For the text-containing cell, return its midpoint in (x, y) coordinate format. 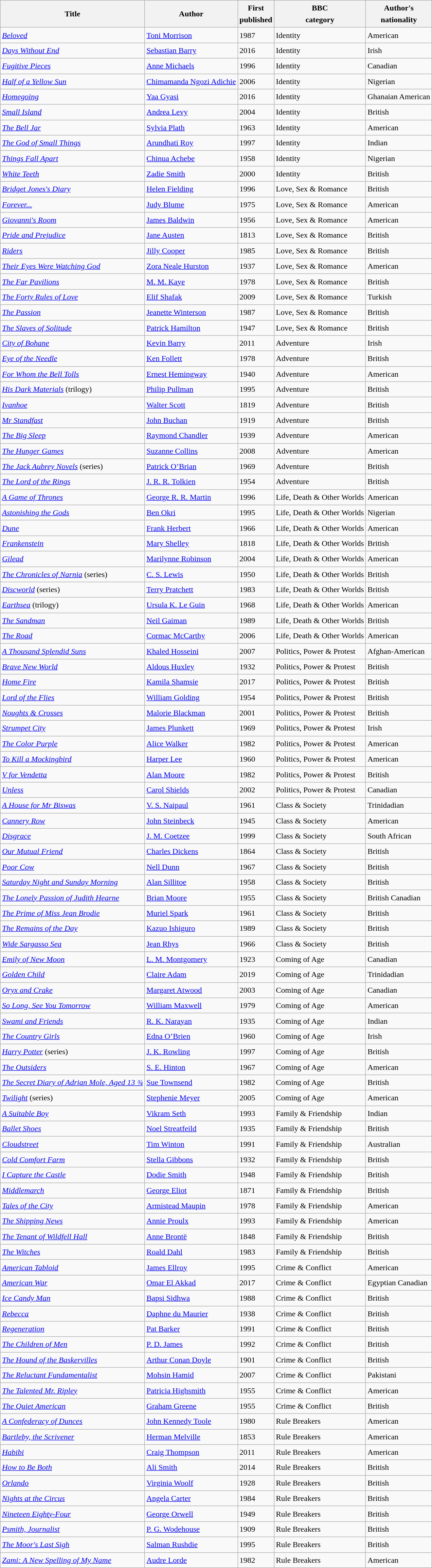
J. M. Coetzee (191, 836)
Arundhati Roy (191, 143)
George Orwell (191, 1514)
1864 (256, 852)
Firstpublished (256, 14)
Turkish (399, 297)
Ali Smith (191, 1468)
Nights at the Circus (73, 1498)
Zami: A New Spelling of My Name (73, 1560)
A Thousand Splendid Suns (73, 651)
The Chronicles of Narnia (series) (73, 574)
1937 (256, 266)
Cold Comfort Farm (73, 1159)
Patricia Highsmith (191, 1390)
Herman Melville (191, 1437)
1988 (256, 1298)
1947 (256, 328)
Author (191, 14)
Ice Candy Man (73, 1298)
2003 (256, 990)
2009 (256, 297)
Ivanhoe (73, 405)
V. S. Naipaul (191, 805)
P. G. Wodehouse (191, 1529)
The Talented Mr. Ripley (73, 1390)
William Golding (191, 698)
James Baldwin (191, 220)
Cormac McCarthy (191, 636)
J. R. R. Tolkien (191, 482)
How to Be Both (73, 1468)
Edna O’Brien (191, 1036)
1939 (256, 435)
1985 (256, 251)
Astonishing the Gods (73, 513)
Dune (73, 528)
1999 (256, 836)
J. K. Rowling (191, 1052)
Arthur Conan Doyle (191, 1360)
I Capture the Castle (73, 1175)
Suzanne Collins (191, 451)
Bartleby, the Scrivener (73, 1437)
The Quiet American (73, 1406)
Philip Pullman (191, 389)
Charles Dickens (191, 852)
Graham Greene (191, 1406)
Brave New World (73, 666)
2008 (256, 451)
The Shipping News (73, 1221)
American Tabloid (73, 1267)
British Canadian (399, 897)
Jeanette Winterson (191, 312)
Ghanaian American (399, 97)
American War (73, 1283)
The Remains of the Day (73, 928)
Malorie Blackman (191, 713)
The Slaves of Solitude (73, 328)
1949 (256, 1514)
South African (399, 836)
1813 (256, 236)
The Forty Rules of Love (73, 297)
L. M. Montgomery (191, 960)
Kazuo Ishiguro (191, 928)
The Passion (73, 312)
Nell Dunn (191, 867)
For Whom the Bell Tolls (73, 374)
Alan Moore (191, 774)
The Reluctant Fundamentalist (73, 1375)
Sylvia Plath (191, 128)
Unless (73, 790)
Tales of the City (73, 1206)
Swami and Friends (73, 1021)
1909 (256, 1529)
The Big Sleep (73, 435)
Audre Lorde (191, 1560)
Riders (73, 251)
Twilight (series) (73, 1098)
1853 (256, 1437)
William Maxwell (191, 1005)
The Witches (73, 1252)
The Children of Men (73, 1344)
A Suitable Boy (73, 1113)
Margaret Atwood (191, 990)
Ernest Hemingway (191, 374)
Title (73, 14)
Afghan-American (399, 651)
Emily of New Moon (73, 960)
Our Mutual Friend (73, 852)
Toni Morrison (191, 35)
Roald Dahl (191, 1252)
Aldous Huxley (191, 666)
Daphne du Maurier (191, 1314)
Raymond Chandler (191, 435)
Things Fall Apart (73, 158)
The Jack Aubrey Novels (series) (73, 467)
The Hunger Games (73, 451)
Noel Streatfeild (191, 1128)
Home Fire (73, 682)
Fugitive Pieces (73, 66)
Days Without End (73, 50)
Egyptian Canadian (399, 1283)
1901 (256, 1360)
Stephenie Meyer (191, 1098)
Craig Thompson (191, 1452)
V for Vendetta (73, 774)
Andrea Levy (191, 112)
1938 (256, 1314)
1819 (256, 405)
Jean Rhys (191, 944)
The God of Small Things (73, 143)
Neil Gaiman (191, 621)
1848 (256, 1236)
James Ellroy (191, 1267)
Patrick Hamilton (191, 328)
George R. R. Martin (191, 497)
Noughts & Crosses (73, 713)
Author'snationality (399, 14)
1963 (256, 128)
Alice Walker (191, 744)
BBCcategory (320, 14)
John Steinbeck (191, 821)
Disgrace (73, 836)
Yaa Gyasi (191, 97)
1871 (256, 1191)
So Long, See You Tomorrow (73, 1005)
Oryx and Crake (73, 990)
Habibi (73, 1452)
2001 (256, 713)
The Tenant of Wildfell Hall (73, 1236)
Pakistani (399, 1375)
Earthsea (trilogy) (73, 605)
Harper Lee (191, 759)
1980 (256, 1421)
Frankenstein (73, 543)
1975 (256, 205)
P. D. James (191, 1344)
Australian (399, 1144)
R. K. Narayan (191, 1021)
1992 (256, 1344)
1956 (256, 220)
White Teeth (73, 173)
The Prime of Miss Jean Brodie (73, 913)
George Eliot (191, 1191)
The Far Pavilions (73, 281)
2002 (256, 790)
The Hound of the Baskervilles (73, 1360)
Frank Herbert (191, 528)
Giovanni's Room (73, 220)
Sue Townsend (191, 1083)
Wide Sargasso Sea (73, 944)
1928 (256, 1483)
Strumpet City (73, 729)
Middlemarch (73, 1191)
James Plunkett (191, 729)
Jilly Cooper (191, 251)
Armistead Maupin (191, 1206)
Helen Fielding (191, 189)
Cloudstreet (73, 1144)
Small Island (73, 112)
Marilynne Robinson (191, 559)
The Sandman (73, 621)
Nineteen Eighty-Four (73, 1514)
2014 (256, 1468)
John Kennedy Toole (191, 1421)
Annie Proulx (191, 1221)
Eye of the Needle (73, 359)
Ballet Shoes (73, 1128)
Rebecca (73, 1314)
Mohsin Hamid (191, 1375)
Gilead (73, 559)
Mary Shelley (191, 543)
Anne Brontë (191, 1236)
Bapsi Sidhwa (191, 1298)
Carol Shields (191, 790)
Walter Scott (191, 405)
The Moor's Last Sigh (73, 1545)
To Kill a Mockingbird (73, 759)
Terry Pratchett (191, 590)
1984 (256, 1498)
Psmith, Journalist (73, 1529)
Dodie Smith (191, 1175)
His Dark Materials (trilogy) (73, 389)
Omar El Akkad (191, 1283)
A House for Mr Biswas (73, 805)
C. S. Lewis (191, 574)
1923 (256, 960)
The Lonely Passion of Judith Hearne (73, 897)
Judy Blume (191, 205)
The Outsiders (73, 1067)
Anne Michaels (191, 66)
Lord of the Flies (73, 698)
Virginia Woolf (191, 1483)
The Color Purple (73, 744)
Zadie Smith (191, 173)
Stella Gibbons (191, 1159)
1818 (256, 543)
Kevin Barry (191, 343)
Angela Carter (191, 1498)
Vikram Seth (191, 1113)
The Bell Jar (73, 128)
Bridget Jones's Diary (73, 189)
Khaled Hosseini (191, 651)
1979 (256, 1005)
Chimamanda Ngozi Adichie (191, 81)
Saturday Night and Sunday Morning (73, 882)
Elif Shafak (191, 297)
1919 (256, 420)
2000 (256, 173)
2019 (256, 975)
1940 (256, 374)
1968 (256, 605)
Ken Follett (191, 359)
Pride and Prejudice (73, 236)
Beloved (73, 35)
Salman Rushdie (191, 1545)
Jane Austen (191, 236)
Their Eyes Were Watching God (73, 266)
Ben Okri (191, 513)
2005 (256, 1098)
Ursula K. Le Guin (191, 605)
Cannery Row (73, 821)
Zora Neale Hurston (191, 266)
The Road (73, 636)
1948 (256, 1175)
Forever... (73, 205)
The Lord of the Rings (73, 482)
Harry Potter (series) (73, 1052)
Patrick O’Brian (191, 467)
Regeneration (73, 1329)
Discworld (series) (73, 590)
S. E. Hinton (191, 1067)
Half of a Yellow Sun (73, 81)
Sebastian Barry (191, 50)
Orlando (73, 1483)
Brian Moore (191, 897)
Golden Child (73, 975)
Kamila Shamsie (191, 682)
Tim Winton (191, 1144)
City of Bohane (73, 343)
John Buchan (191, 420)
M. M. Kaye (191, 281)
Chinua Achebe (191, 158)
Pat Barker (191, 1329)
1950 (256, 574)
1945 (256, 821)
Alan Sillitoe (191, 882)
Homegoing (73, 97)
The Secret Diary of Adrian Mole, Aged 13 ¾ (73, 1083)
Poor Cow (73, 867)
The Country Girls (73, 1036)
Muriel Spark (191, 913)
A Game of Thrones (73, 497)
Claire Adam (191, 975)
Mr Standfast (73, 420)
A Confederacy of Dunces (73, 1421)
